Provide the (x, y) coordinate of the cell's center where the given text is located.  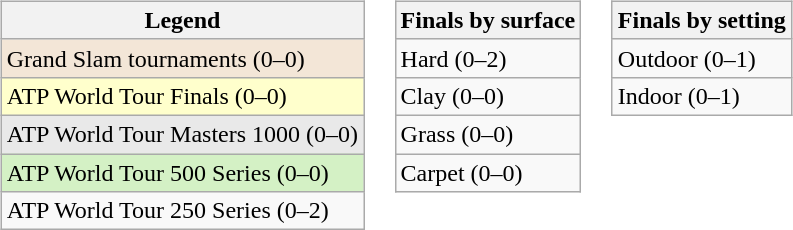
Grand Slam tournaments (0–0) (182, 58)
Clay (0–0) (488, 96)
ATP World Tour Finals (0–0) (182, 96)
ATP World Tour 250 Series (0–2) (182, 211)
Finals by setting (702, 20)
Carpet (0–0) (488, 173)
Indoor (0–1) (702, 96)
ATP World Tour Masters 1000 (0–0) (182, 134)
Outdoor (0–1) (702, 58)
Finals by surface (488, 20)
Grass (0–0) (488, 134)
Legend (182, 20)
Hard (0–2) (488, 58)
ATP World Tour 500 Series (0–0) (182, 173)
